For the text-containing cell, return its midpoint in (x, y) coordinate format. 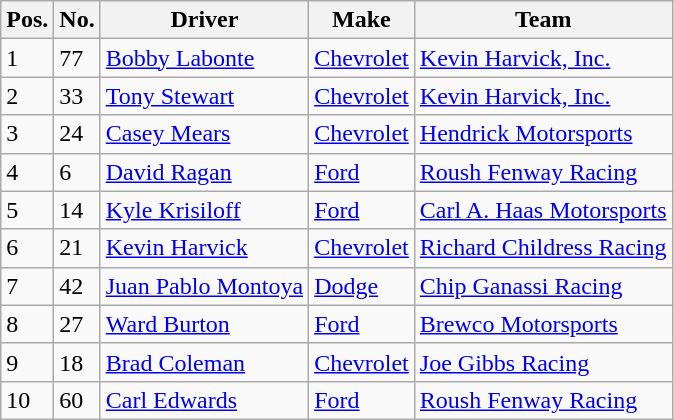
Bobby Labonte (204, 58)
Carl Edwards (204, 400)
Carl A. Haas Motorsports (543, 210)
Richard Childress Racing (543, 248)
Brad Coleman (204, 362)
77 (77, 58)
Chip Ganassi Racing (543, 286)
60 (77, 400)
Hendrick Motorsports (543, 134)
Brewco Motorsports (543, 324)
Casey Mears (204, 134)
Dodge (362, 286)
Ward Burton (204, 324)
24 (77, 134)
1 (28, 58)
Team (543, 20)
No. (77, 20)
David Ragan (204, 172)
3 (28, 134)
8 (28, 324)
2 (28, 96)
21 (77, 248)
Kyle Krisiloff (204, 210)
14 (77, 210)
7 (28, 286)
Driver (204, 20)
5 (28, 210)
Juan Pablo Montoya (204, 286)
Pos. (28, 20)
9 (28, 362)
Make (362, 20)
10 (28, 400)
4 (28, 172)
33 (77, 96)
27 (77, 324)
42 (77, 286)
Kevin Harvick (204, 248)
Joe Gibbs Racing (543, 362)
Tony Stewart (204, 96)
18 (77, 362)
